Identify which cell holds the provided text, then report its (x, y) central coordinate. 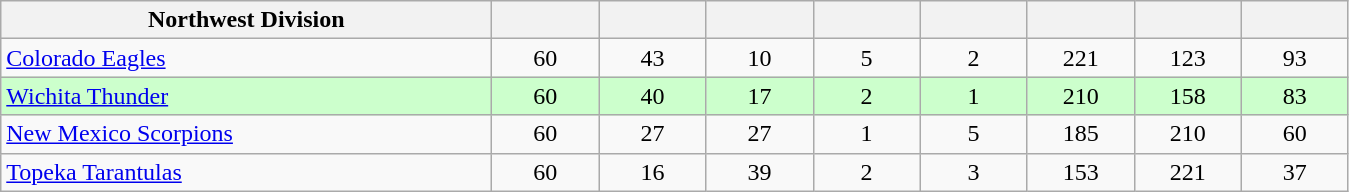
123 (1188, 58)
93 (1294, 58)
83 (1294, 96)
New Mexico Scorpions (246, 134)
Colorado Eagles (246, 58)
16 (652, 172)
37 (1294, 172)
Topeka Tarantulas (246, 172)
153 (1080, 172)
Wichita Thunder (246, 96)
10 (760, 58)
185 (1080, 134)
Northwest Division (246, 20)
3 (974, 172)
158 (1188, 96)
39 (760, 172)
17 (760, 96)
40 (652, 96)
43 (652, 58)
